Identify which cell holds the provided text, then report its (X, Y) central coordinate. 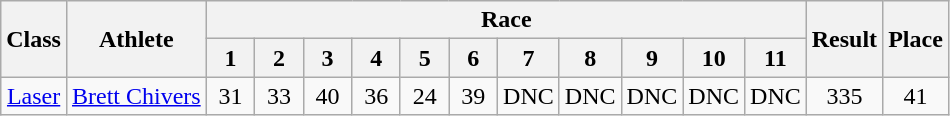
8 (590, 58)
2 (280, 58)
7 (529, 58)
Brett Chivers (136, 96)
11 (776, 58)
10 (714, 58)
36 (376, 96)
9 (652, 58)
335 (844, 96)
33 (280, 96)
4 (376, 58)
Laser (34, 96)
Place (916, 39)
39 (474, 96)
31 (230, 96)
6 (474, 58)
5 (424, 58)
Result (844, 39)
24 (424, 96)
40 (328, 96)
1 (230, 58)
3 (328, 58)
Athlete (136, 39)
Race (506, 20)
Class (34, 39)
41 (916, 96)
